Return [x, y] of the center of cell containing provided text 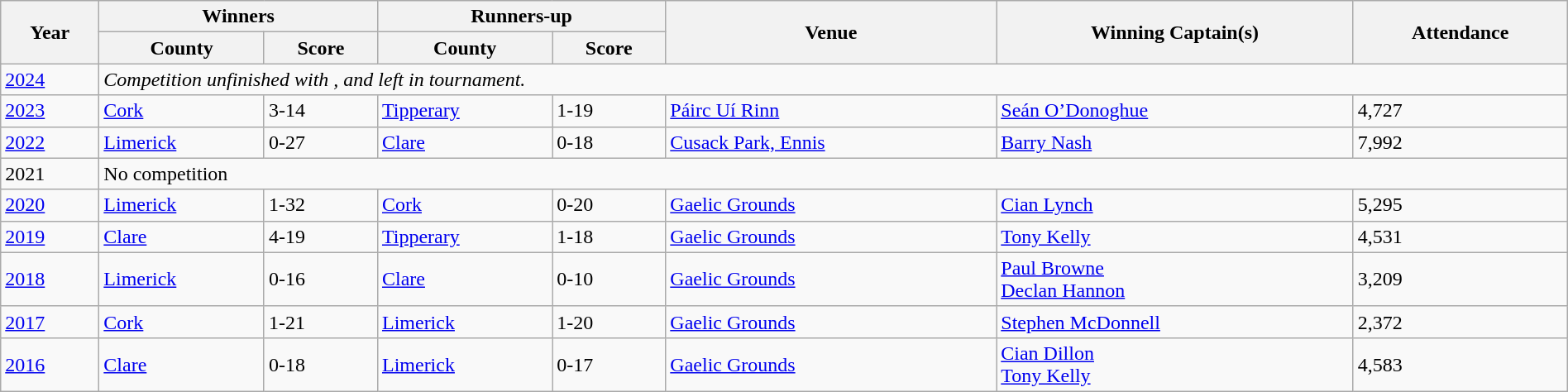
2023 [50, 111]
0-27 [321, 142]
4-19 [321, 237]
1-32 [321, 205]
2,372 [1460, 322]
Runners-up [521, 17]
Barry Nash [1175, 142]
Competition unfinished with , and left in tournament. [834, 79]
1-21 [321, 322]
Stephen McDonnell [1175, 322]
No competition [834, 174]
Tony Kelly [1175, 237]
Year [50, 32]
Cian DillonTony Kelly [1175, 364]
7,992 [1460, 142]
0-20 [609, 205]
Cian Lynch [1175, 205]
2022 [50, 142]
2018 [50, 280]
4,583 [1460, 364]
2020 [50, 205]
2024 [50, 79]
Winners [238, 17]
1-19 [609, 111]
3,209 [1460, 280]
Venue [831, 32]
1-20 [609, 322]
2017 [50, 322]
Attendance [1460, 32]
3-14 [321, 111]
0-17 [609, 364]
2019 [50, 237]
Seán O’Donoghue [1175, 111]
2021 [50, 174]
4,727 [1460, 111]
Paul BrowneDeclan Hannon [1175, 280]
Páirc Uí Rinn [831, 111]
2016 [50, 364]
Cusack Park, Ennis [831, 142]
4,531 [1460, 237]
0-16 [321, 280]
1-18 [609, 237]
0-10 [609, 280]
Winning Captain(s) [1175, 32]
5,295 [1460, 205]
